From the cell containing the given text, extract its center point as (x, y) coordinate. 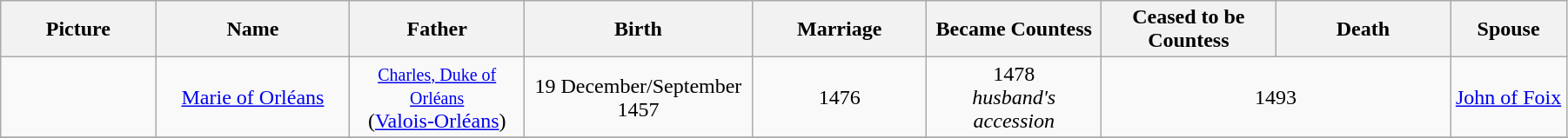
Ceased to be Countess (1189, 30)
Birth (638, 30)
Marie of Orléans (252, 97)
Name (252, 30)
Picture (78, 30)
Became Countess (1015, 30)
Death (1363, 30)
Spouse (1509, 30)
1493 (1276, 97)
1478husband's accession (1015, 97)
1476 (839, 97)
19 December/September 1457 (638, 97)
John of Foix (1509, 97)
Father (437, 30)
Marriage (839, 30)
Charles, Duke of Orléans(Valois-Orléans) (437, 97)
